From the cell containing the given text, extract its center point as [X, Y] coordinate. 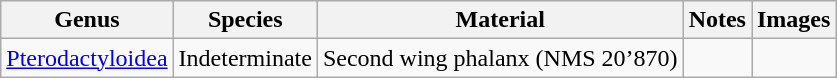
Second wing phalanx (NMS 20’870) [500, 58]
Pterodactyloidea [87, 58]
Genus [87, 20]
Notes [717, 20]
Indeterminate [245, 58]
Images [794, 20]
Material [500, 20]
Species [245, 20]
